From the cell containing the given text, extract its center point as (X, Y) coordinate. 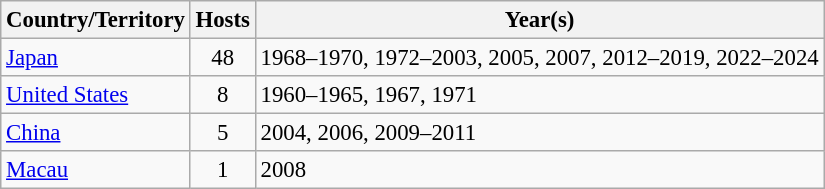
5 (222, 133)
1968–1970, 1972–2003, 2005, 2007, 2012–2019, 2022–2024 (540, 58)
Year(s) (540, 20)
48 (222, 58)
1960–1965, 1967, 1971 (540, 95)
2004, 2006, 2009–2011 (540, 133)
1 (222, 170)
8 (222, 95)
Japan (96, 58)
2008 (540, 170)
Country/Territory (96, 20)
China (96, 133)
Hosts (222, 20)
United States (96, 95)
Macau (96, 170)
